Locate the cell with the specified text and output its (x, y) center coordinate. 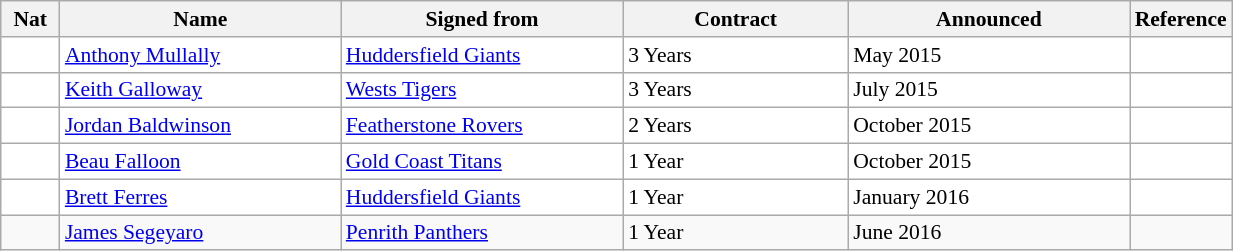
Jordan Baldwinson (200, 126)
July 2015 (988, 90)
January 2016 (988, 197)
Beau Falloon (200, 162)
Wests Tigers (482, 90)
Featherstone Rovers (482, 126)
Reference (1181, 19)
Announced (988, 19)
Signed from (482, 19)
May 2015 (988, 55)
James Segeyaro (200, 233)
Contract (736, 19)
Anthony Mullally (200, 55)
Keith Galloway (200, 90)
Brett Ferres (200, 197)
Gold Coast Titans (482, 162)
Nat (30, 19)
June 2016 (988, 233)
Penrith Panthers (482, 233)
2 Years (736, 126)
Name (200, 19)
